From the cell containing the given text, extract its center point as (x, y) coordinate. 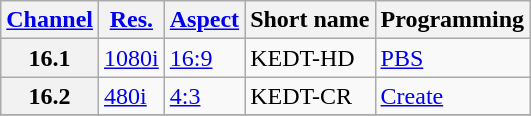
KEDT-HD (310, 58)
Res. (132, 20)
4:3 (204, 96)
16:9 (204, 58)
1080i (132, 58)
Channel (50, 20)
Aspect (204, 20)
PBS (452, 58)
16.1 (50, 58)
Programming (452, 20)
KEDT-CR (310, 96)
16.2 (50, 96)
480i (132, 96)
Create (452, 96)
Short name (310, 20)
